Determine the [X, Y] coordinate at the center of the cell enclosing the given text.  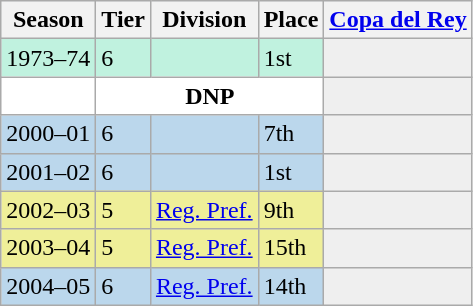
15th [291, 248]
Copa del Rey [398, 20]
2002–03 [48, 210]
9th [291, 210]
2000–01 [48, 134]
Division [204, 20]
DNP [210, 96]
14th [291, 286]
Season [48, 20]
2003–04 [48, 248]
Place [291, 20]
7th [291, 134]
2001–02 [48, 172]
1973–74 [48, 58]
Tier [124, 20]
2004–05 [48, 286]
